Return the [X, Y] coordinate for the center point of the cell that contains the specified text.  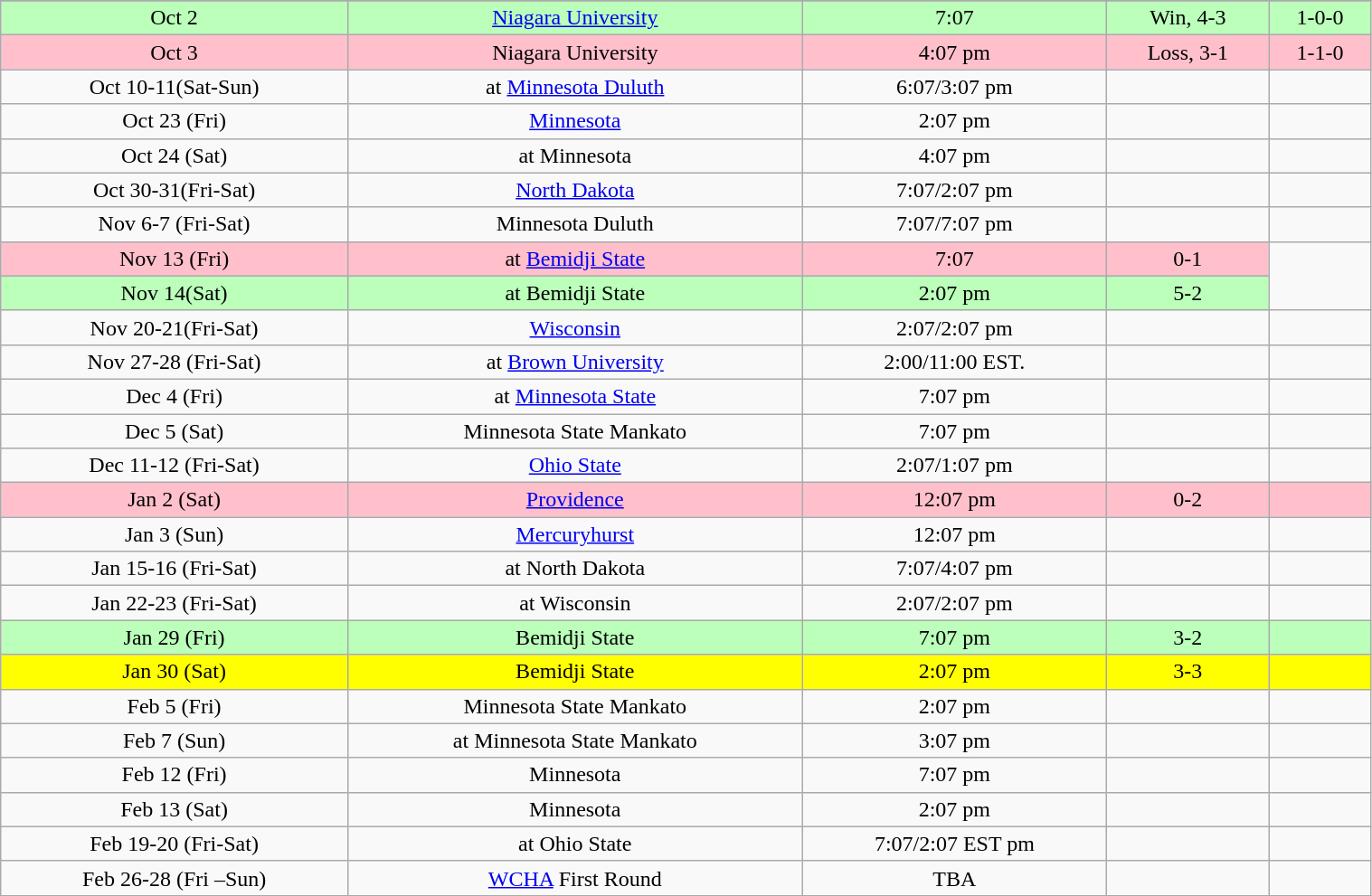
Jan 3 (Sun) [175, 534]
3-2 [1188, 637]
Jan 30 (Sat) [175, 672]
Nov 13 (Fri) [175, 259]
2:07/1:07 pm [954, 466]
Oct 10-11(Sat-Sun) [175, 87]
7:07/2:07 EST pm [954, 844]
Nov 20-21(Fri-Sat) [175, 327]
3-3 [1188, 672]
at Minnesota Duluth [575, 87]
5-2 [1188, 293]
Oct 24 (Sat) [175, 156]
Providence [575, 500]
WCHA First Round [575, 878]
Jan 29 (Fri) [175, 637]
Oct 30-31(Fri-Sat) [175, 190]
Jan 22-23 (Fri-Sat) [175, 603]
0-2 [1188, 500]
Win, 4-3 [1188, 18]
TBA [954, 878]
Dec 5 (Sat) [175, 431]
Feb 19-20 (Fri-Sat) [175, 844]
Nov 27-28 (Fri-Sat) [175, 362]
North Dakota [575, 190]
3:07 pm [954, 740]
Feb 26-28 (Fri –Sun) [175, 878]
Feb 13 (Sat) [175, 809]
Wisconsin [575, 327]
Feb 5 (Fri) [175, 706]
Jan 2 (Sat) [175, 500]
Feb 12 (Fri) [175, 775]
Nov 14(Sat) [175, 293]
2:00/11:00 EST. [954, 362]
7:07/7:07 pm [954, 224]
at Wisconsin [575, 603]
Loss, 3-1 [1188, 52]
at Ohio State [575, 844]
Jan 15-16 (Fri-Sat) [175, 569]
Nov 6-7 (Fri-Sat) [175, 224]
Dec 4 (Fri) [175, 396]
1-1-0 [1320, 52]
Feb 7 (Sun) [175, 740]
Oct 2 [175, 18]
7:07/4:07 pm [954, 569]
at Minnesota State [575, 396]
7:07/2:07 pm [954, 190]
at North Dakota [575, 569]
at Minnesota [575, 156]
at Brown University [575, 362]
Oct 3 [175, 52]
Minnesota Duluth [575, 224]
Mercuryhurst [575, 534]
0-1 [1188, 259]
Ohio State [575, 466]
Dec 11-12 (Fri-Sat) [175, 466]
Oct 23 (Fri) [175, 121]
6:07/3:07 pm [954, 87]
1-0-0 [1320, 18]
at Minnesota State Mankato [575, 740]
